Determine the [x, y] coordinate at the center of the cell enclosing the given text.  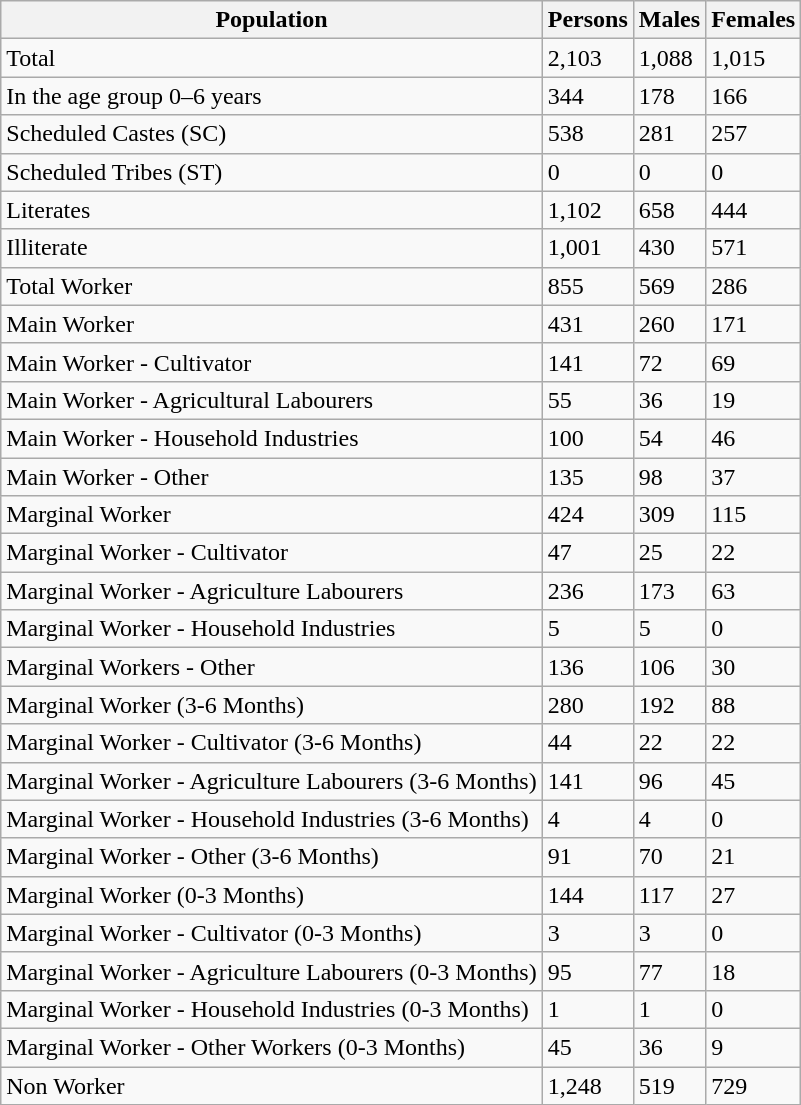
424 [588, 515]
178 [669, 96]
431 [588, 324]
173 [669, 591]
Total Worker [272, 286]
Marginal Worker [272, 515]
Total [272, 58]
Main Worker - Other [272, 477]
100 [588, 438]
Marginal Worker - Household Industries (0-3 Months) [272, 1009]
344 [588, 96]
70 [669, 857]
Marginal Worker - Cultivator (0-3 Months) [272, 933]
91 [588, 857]
98 [669, 477]
25 [669, 553]
9 [754, 1047]
19 [754, 400]
Marginal Worker - Other (3-6 Months) [272, 857]
106 [669, 667]
Main Worker - Household Industries [272, 438]
430 [669, 248]
Persons [588, 20]
1,248 [588, 1085]
144 [588, 895]
855 [588, 286]
63 [754, 591]
Marginal Worker - Household Industries [272, 629]
30 [754, 667]
136 [588, 667]
72 [669, 362]
88 [754, 705]
658 [669, 210]
44 [588, 743]
538 [588, 134]
571 [754, 248]
95 [588, 971]
Marginal Worker - Cultivator (3-6 Months) [272, 743]
Marginal Workers - Other [272, 667]
117 [669, 895]
444 [754, 210]
115 [754, 515]
569 [669, 286]
In the age group 0–6 years [272, 96]
Main Worker - Cultivator [272, 362]
166 [754, 96]
18 [754, 971]
1,001 [588, 248]
1,088 [669, 58]
Marginal Worker - Agriculture Labourers [272, 591]
47 [588, 553]
171 [754, 324]
Marginal Worker - Agriculture Labourers (0-3 Months) [272, 971]
69 [754, 362]
Marginal Worker (0-3 Months) [272, 895]
257 [754, 134]
77 [669, 971]
46 [754, 438]
Marginal Worker (3-6 Months) [272, 705]
260 [669, 324]
Literates [272, 210]
192 [669, 705]
21 [754, 857]
309 [669, 515]
135 [588, 477]
286 [754, 286]
1,102 [588, 210]
519 [669, 1085]
Main Worker - Agricultural Labourers [272, 400]
2,103 [588, 58]
54 [669, 438]
Marginal Worker - Other Workers (0-3 Months) [272, 1047]
Illiterate [272, 248]
Marginal Worker - Cultivator [272, 553]
1,015 [754, 58]
27 [754, 895]
281 [669, 134]
Males [669, 20]
96 [669, 781]
236 [588, 591]
Marginal Worker - Household Industries (3-6 Months) [272, 819]
280 [588, 705]
37 [754, 477]
Non Worker [272, 1085]
Scheduled Castes (SC) [272, 134]
729 [754, 1085]
Population [272, 20]
Scheduled Tribes (ST) [272, 172]
Main Worker [272, 324]
Females [754, 20]
55 [588, 400]
Marginal Worker - Agriculture Labourers (3-6 Months) [272, 781]
